Locate the cell with the specified text and output its (X, Y) center coordinate. 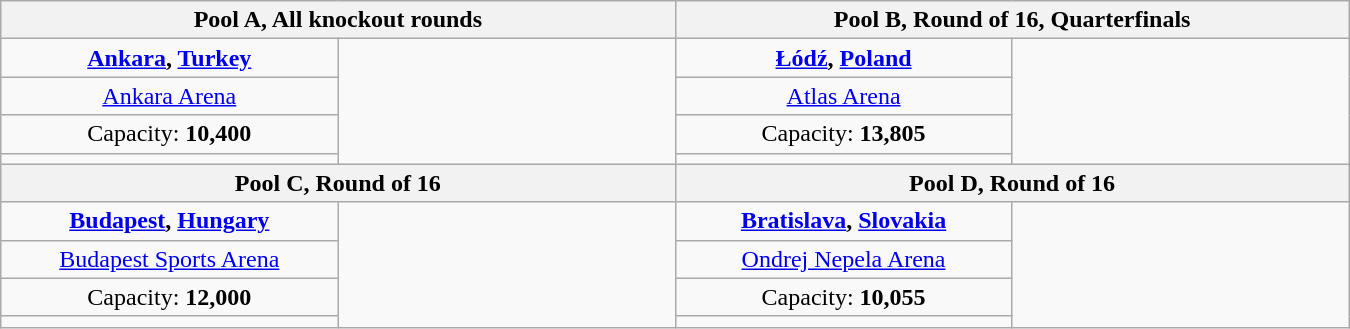
Ondrej Nepela Arena (844, 259)
Capacity: 12,000 (170, 297)
Ankara Arena (170, 96)
Bratislava, Slovakia (844, 221)
Pool B, Round of 16, Quarterfinals (1012, 20)
Budapest, Hungary (170, 221)
Capacity: 10,055 (844, 297)
Pool A, All knockout rounds (338, 20)
Capacity: 13,805 (844, 134)
Ankara, Turkey (170, 58)
Capacity: 10,400 (170, 134)
Pool D, Round of 16 (1012, 183)
Pool C, Round of 16 (338, 183)
Atlas Arena (844, 96)
Łódź, Poland (844, 58)
Budapest Sports Arena (170, 259)
